Find where the given text appears and provide that cell's center as (x, y) coordinate. 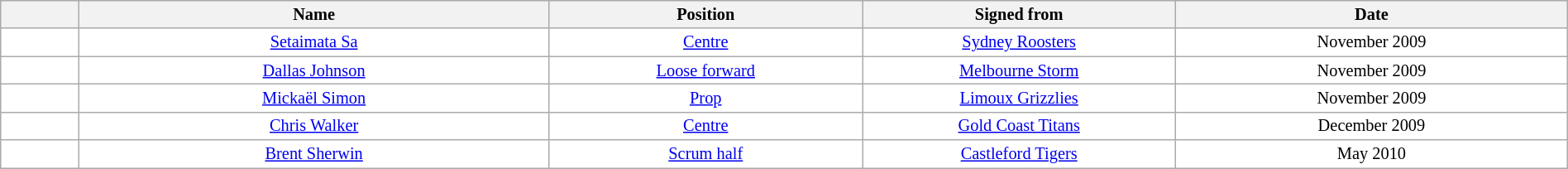
Dallas Johnson (313, 70)
Limoux Grizzlies (1019, 98)
Scrum half (706, 154)
Sydney Roosters (1019, 42)
Chris Walker (313, 126)
Brent Sherwin (313, 154)
Castleford Tigers (1019, 154)
Setaimata Sa (313, 42)
Position (706, 14)
Gold Coast Titans (1019, 126)
May 2010 (1372, 154)
Melbourne Storm (1019, 70)
Loose forward (706, 70)
Name (313, 14)
Date (1372, 14)
Prop (706, 98)
December 2009 (1372, 126)
Mickaël Simon (313, 98)
Signed from (1019, 14)
